Find where the given text appears and provide that cell's center as [x, y] coordinate. 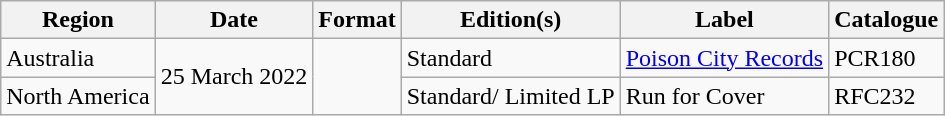
RFC232 [886, 96]
Catalogue [886, 20]
Region [78, 20]
Australia [78, 58]
Edition(s) [510, 20]
Standard [510, 58]
Standard/ Limited LP [510, 96]
Format [357, 20]
25 March 2022 [234, 77]
PCR180 [886, 58]
Label [724, 20]
Poison City Records [724, 58]
Date [234, 20]
Run for Cover [724, 96]
North America [78, 96]
